Output the (X, Y) coordinate of the center of the cell containing the given text.  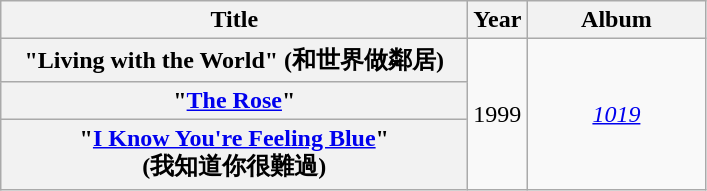
Title (234, 20)
1999 (498, 114)
Year (498, 20)
"The Rose" (234, 100)
"Living with the World" (和世界做鄰居) (234, 60)
Album (616, 20)
1019 (616, 114)
"I Know You're Feeling Blue"(我知道你很難過) (234, 154)
